Find where the given text appears and provide that cell's center as (x, y) coordinate. 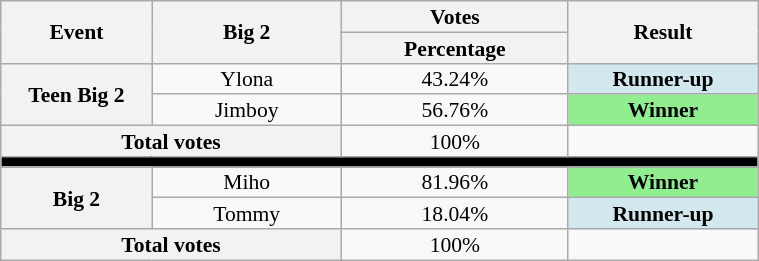
Tommy (246, 214)
Ylona (246, 78)
Jimboy (246, 110)
Percentage (454, 48)
Teen Big 2 (76, 94)
Event (76, 32)
Votes (454, 16)
18.04% (454, 214)
Result (662, 32)
Miho (246, 182)
56.76% (454, 110)
43.24% (454, 78)
81.96% (454, 182)
